Return the [X, Y] coordinate for the center point of the cell that contains the specified text.  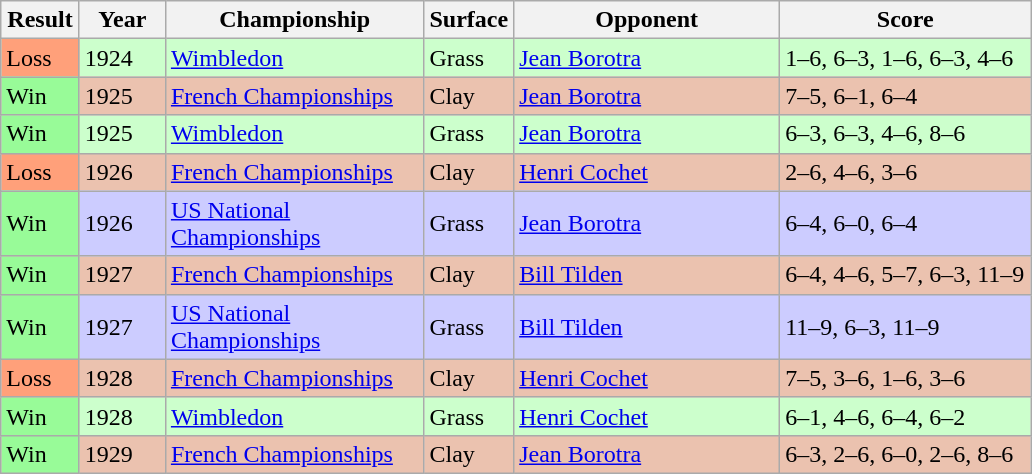
1929 [122, 454]
6–4, 6–0, 6–4 [906, 224]
Year [122, 20]
6–1, 4–6, 6–4, 6–2 [906, 416]
Surface [469, 20]
6–3, 6–3, 4–6, 8–6 [906, 134]
Score [906, 20]
1924 [122, 58]
2–6, 4–6, 3–6 [906, 172]
Result [40, 20]
6–4, 4–6, 5–7, 6–3, 11–9 [906, 275]
7–5, 3–6, 1–6, 3–6 [906, 378]
7–5, 6–1, 6–4 [906, 96]
Opponent [647, 20]
1–6, 6–3, 1–6, 6–3, 4–6 [906, 58]
11–9, 6–3, 11–9 [906, 326]
Championship [294, 20]
6–3, 2–6, 6–0, 2–6, 8–6 [906, 454]
